Extract the [X, Y] coordinate from the center of the cell holding the provided text.  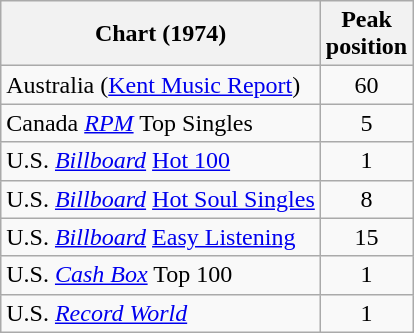
5 [366, 123]
15 [366, 237]
Canada RPM Top Singles [161, 123]
Chart (1974) [161, 34]
60 [366, 85]
U.S. Billboard Hot Soul Singles [161, 199]
U.S. Billboard Hot 100 [161, 161]
Peakposition [366, 34]
8 [366, 199]
U.S. Billboard Easy Listening [161, 237]
Australia (Kent Music Report) [161, 85]
U.S. Cash Box Top 100 [161, 275]
U.S. Record World [161, 313]
